Output the [X, Y] coordinate of the center of the cell containing the given text.  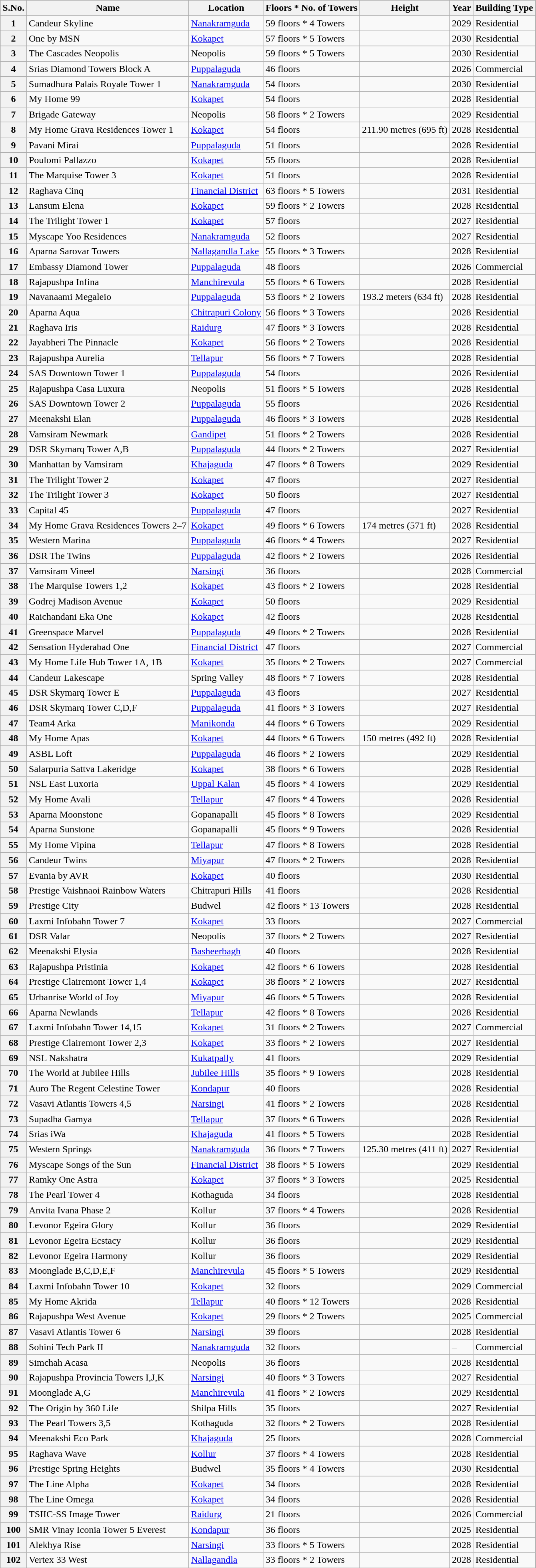
46 floors [311, 69]
25 [14, 388]
51 [14, 784]
Vertex 33 West [108, 1560]
Vamsiram Vineel [108, 571]
Myscape Songs of the Sun [108, 1165]
My Home Grava Residences Tower 1 [108, 130]
95 [14, 1454]
56 [14, 860]
4 [14, 69]
69 [14, 1058]
74 [14, 1134]
60 [14, 921]
10 [14, 160]
40 [14, 616]
My Home Grava Residences Towers 2–7 [108, 525]
Prestige City [108, 906]
93 [14, 1423]
83 [14, 1271]
Chitrapuri Colony [226, 312]
Levonor Egeira Ecstacy [108, 1241]
46 floors * 3 Towers [311, 419]
Myscape Yoo Residences [108, 236]
33 floors [311, 921]
Vasavi Atlantis Towers 4,5 [108, 1103]
55 [14, 845]
Western Springs [108, 1149]
Location [226, 8]
58 [14, 890]
2 [14, 38]
48 floors * 7 Towers [311, 678]
84 [14, 1286]
Moonglade A,G [108, 1392]
42 floors [311, 616]
88 [14, 1347]
76 [14, 1165]
Anvita Ivana Phase 2 [108, 1210]
82 [14, 1256]
Year [462, 8]
41 [14, 632]
45 [14, 693]
DSR Skymarq Tower E [108, 693]
125.30 metres (411 ft) [405, 1149]
Candeur Twins [108, 860]
36 floors * 7 Towers [311, 1149]
72 [14, 1103]
Aparna Newlands [108, 1012]
29 floors * 2 Towers [311, 1317]
46 floors * 2 Towers [311, 754]
57 floors * 5 Towers [311, 38]
37 floors * 3 Towers [311, 1180]
16 [14, 251]
56 floors * 3 Towers [311, 312]
44 [14, 678]
Prestige Clairemont Tower 2,3 [108, 1043]
Nallagandla Lake [226, 251]
The Marquise Tower 3 [108, 175]
37 [14, 571]
41 floors * 5 Towers [311, 1134]
35 [14, 541]
46 floors * 5 Towers [311, 997]
14 [14, 221]
31 floors * 2 Towers [311, 1027]
52 [14, 799]
87 [14, 1332]
Urbanrise World of Joy [108, 997]
Lansum Elena [108, 206]
45 floors * 4 Towers [311, 784]
48 [14, 738]
56 floors * 7 Towers [311, 358]
47 floors * 3 Towers [311, 327]
Raghava Wave [108, 1454]
25 floors [311, 1438]
71 [14, 1088]
79 [14, 1210]
Rajapushpa Aurelia [108, 358]
Rajapushpa West Avenue [108, 1317]
21 floors [311, 1514]
62 [14, 952]
12 [14, 191]
92 [14, 1408]
Srias iWa [108, 1134]
78 [14, 1195]
22 [14, 343]
Levonor Egeira Harmony [108, 1256]
The Trilight Tower 1 [108, 221]
44 floors * 2 Towers [311, 449]
The Cascades Neopolis [108, 54]
NSL Nakshatra [108, 1058]
Laxmi Infobahn Tower 7 [108, 921]
59 floors * 4 Towers [311, 23]
The Line Omega [108, 1499]
My Home Apas [108, 738]
3 [14, 54]
Height [405, 8]
33 floors * 5 Towers [311, 1545]
36 [14, 556]
Aparna Sarovar Towers [108, 251]
Raichandani Eka One [108, 616]
63 [14, 967]
The Trilight Tower 2 [108, 480]
Meenakshi Elan [108, 419]
58 floors * 2 Towers [311, 114]
49 floors * 2 Towers [311, 632]
The Origin by 360 Life [108, 1408]
23 [14, 358]
Chitrapuri Hills [226, 890]
89 [14, 1362]
29 [14, 449]
63 floors * 5 Towers [311, 191]
38 floors * 6 Towers [311, 769]
46 floors * 4 Towers [311, 541]
18 [14, 282]
11 [14, 175]
26 [14, 403]
SAS Downtown Tower 1 [108, 373]
Embassy Diamond Tower [108, 267]
96 [14, 1469]
Supadha Gamya [108, 1119]
49 [14, 754]
19 [14, 297]
NSL East Luxoria [108, 784]
Rajapushpa Infina [108, 282]
7 [14, 114]
47 floors * 4 Towers [311, 799]
193.2 meters (634 ft) [405, 297]
51 floors * 5 Towers [311, 388]
52 floors [311, 236]
51 floors * 2 Towers [311, 434]
Brigade Gateway [108, 114]
53 [14, 814]
90 [14, 1377]
211.90 metres (695 ft) [405, 130]
35 floors * 9 Towers [311, 1073]
85 [14, 1301]
98 [14, 1499]
Auro The Regent Celestine Tower [108, 1088]
Building Type [504, 8]
28 [14, 434]
The Trilight Tower 3 [108, 495]
DSR Skymarq Tower A,B [108, 449]
Meenakshi Elysia [108, 952]
50 [14, 769]
Capital 45 [108, 510]
42 floors * 2 Towers [311, 556]
Basheerbagh [226, 952]
30 [14, 465]
Shilpa Hills [226, 1408]
40 floors * 12 Towers [311, 1301]
The Pearl Tower 4 [108, 1195]
34 [14, 525]
49 floors * 6 Towers [311, 525]
Uppal Kalan [226, 784]
42 floors * 8 Towers [311, 1012]
101 [14, 1545]
Raghava Cinq [108, 191]
99 [14, 1514]
57 [14, 875]
Greenspace Marvel [108, 632]
150 metres (492 ft) [405, 738]
64 [14, 982]
Spring Valley [226, 678]
DSR Valar [108, 936]
48 floors [311, 267]
S.No. [14, 8]
55 floors * 3 Towers [311, 251]
Laxmi Infobahn Tower 10 [108, 1286]
42 floors * 6 Towers [311, 967]
Manikonda [226, 723]
40 floors * 3 Towers [311, 1377]
The World at Jubilee Hills [108, 1073]
8 [14, 130]
My Home 99 [108, 99]
21 [14, 327]
32 [14, 495]
Nallagandla [226, 1560]
Candeur Lakescape [108, 678]
Gandipet [226, 434]
35 floors * 4 Towers [311, 1469]
1 [14, 23]
43 [14, 662]
94 [14, 1438]
Meenakshi Eco Park [108, 1438]
81 [14, 1241]
65 [14, 997]
42 [14, 647]
59 floors * 5 Towers [311, 54]
Vasavi Atlantis Tower 6 [108, 1332]
75 [14, 1149]
66 [14, 1012]
174 metres (571 ft) [405, 525]
38 [14, 586]
59 [14, 906]
61 [14, 936]
Sohini Tech Park II [108, 1347]
Ramky One Astra [108, 1180]
41 floors * 3 Towers [311, 708]
Aparna Aqua [108, 312]
46 [14, 708]
24 [14, 373]
73 [14, 1119]
Aparna Sunstone [108, 830]
The Pearl Towers 3,5 [108, 1423]
Moonglade B,C,D,E,F [108, 1271]
Jayabheri The Pinnacle [108, 343]
57 floors [311, 221]
Jubilee Hills [226, 1073]
Prestige Spring Heights [108, 1469]
DSR The Twins [108, 556]
32 floors * 2 Towers [311, 1423]
Western Marina [108, 541]
My Home Akrida [108, 1301]
31 [14, 480]
Sensation Hyderabad One [108, 647]
47 [14, 723]
Alekhya Rise [108, 1545]
53 floors * 2 Towers [311, 297]
67 [14, 1027]
SAS Downtown Tower 2 [108, 403]
One by MSN [108, 38]
20 [14, 312]
Rajapushpa Provincia Towers I,J,K [108, 1377]
Name [108, 8]
13 [14, 206]
45 floors * 8 Towers [311, 814]
45 floors * 9 Towers [311, 830]
Prestige Clairemont Tower 1,4 [108, 982]
Rajapushpa Pristinia [108, 967]
35 floors * 2 Towers [311, 662]
54 [14, 830]
DSR Skymarq Tower C,D,F [108, 708]
42 floors * 13 Towers [311, 906]
15 [14, 236]
17 [14, 267]
35 floors [311, 1408]
59 floors * 2 Towers [311, 206]
43 floors * 2 Towers [311, 586]
38 floors * 2 Towers [311, 982]
Simchah Acasa [108, 1362]
Levonor Egeira Glory [108, 1225]
Aparna Moonstone [108, 814]
Floors * No. of Towers [311, 8]
5 [14, 84]
Godrej Madison Avenue [108, 601]
100 [14, 1530]
102 [14, 1560]
My Home Life Hub Tower 1A, 1B [108, 662]
6 [14, 99]
97 [14, 1484]
86 [14, 1317]
TSIIC-SS Image Tower [108, 1514]
80 [14, 1225]
39 [14, 601]
Pavani Mirai [108, 145]
27 [14, 419]
SMR Vinay Iconia Tower 5 Everest [108, 1530]
– [462, 1347]
Kukatpally [226, 1058]
47 floors * 2 Towers [311, 860]
56 floors * 2 Towers [311, 343]
39 floors [311, 1332]
45 floors * 5 Towers [311, 1271]
My Home Vipina [108, 845]
Vamsiram Newmark [108, 434]
Manhattan by Vamsiram [108, 465]
33 [14, 510]
Rajapushpa Casa Luxura [108, 388]
Evania by AVR [108, 875]
43 floors [311, 693]
Laxmi Infobahn Tower 14,15 [108, 1027]
Srias Diamond Towers Block A [108, 69]
Candeur Skyline [108, 23]
37 floors * 6 Towers [311, 1119]
38 floors * 5 Towers [311, 1165]
My Home Avali [108, 799]
70 [14, 1073]
Sumadhura Palais Royale Tower 1 [108, 84]
55 floors * 6 Towers [311, 282]
Poulomi Pallazzo [108, 160]
91 [14, 1392]
Navanaami Megaleio [108, 297]
77 [14, 1180]
The Marquise Towers 1,2 [108, 586]
The Line Alpha [108, 1484]
Raghava Iris [108, 327]
Prestige Vaishnaoi Rainbow Waters [108, 890]
9 [14, 145]
2031 [462, 191]
ASBL Loft [108, 754]
Team4 Arka [108, 723]
68 [14, 1043]
37 floors * 2 Towers [311, 936]
Salarpuria Sattva Lakeridge [108, 769]
